For the text-containing cell, return its midpoint in (X, Y) coordinate format. 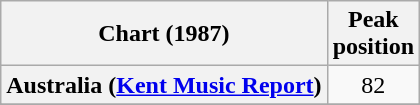
82 (373, 85)
Chart (1987) (164, 34)
Peakposition (373, 34)
Australia (Kent Music Report) (164, 85)
